Detect which cell encompasses the target text, then output its (x, y) center coordinate. 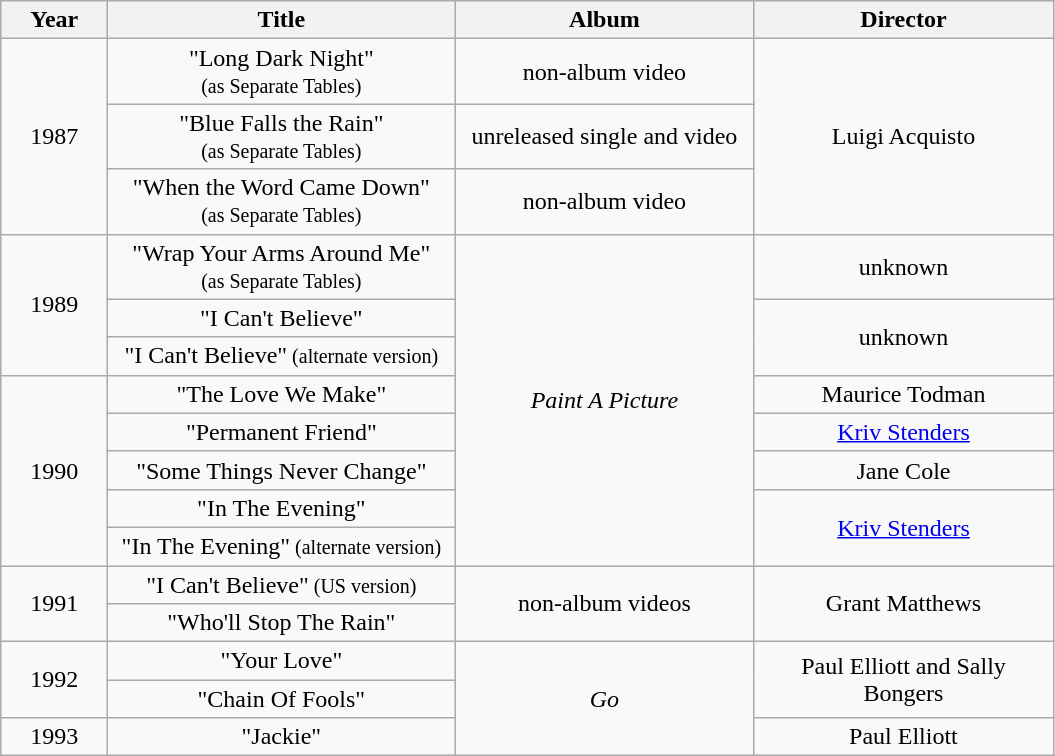
Maurice Todman (904, 394)
non-album videos (604, 604)
"I Can't Believe" (282, 318)
1991 (54, 604)
Paint A Picture (604, 400)
"I Can't Believe" (alternate version) (282, 356)
1989 (54, 304)
"Who'll Stop The Rain" (282, 623)
"In The Evening" (282, 508)
Paul Elliott and Sally Bongers (904, 680)
"Wrap Your Arms Around Me"(as Separate Tables) (282, 266)
"Long Dark Night" (as Separate Tables) (282, 72)
Title (282, 20)
"I Can't Believe" (US version) (282, 585)
"Some Things Never Change" (282, 470)
"Permanent Friend" (282, 432)
unreleased single and video (604, 136)
"Your Love" (282, 661)
"In The Evening" (alternate version) (282, 546)
"When the Word Came Down" (as Separate Tables) (282, 202)
Album (604, 20)
"Jackie" (282, 737)
1992 (54, 680)
1987 (54, 136)
Luigi Acquisto (904, 136)
Grant Matthews (904, 604)
"The Love We Make" (282, 394)
1993 (54, 737)
Year (54, 20)
Paul Elliott (904, 737)
Director (904, 20)
1990 (54, 470)
Go (604, 699)
"Blue Falls the Rain" (as Separate Tables) (282, 136)
"Chain Of Fools" (282, 699)
Jane Cole (904, 470)
